Provide the (X, Y) coordinate of the cell's center where the given text is located.  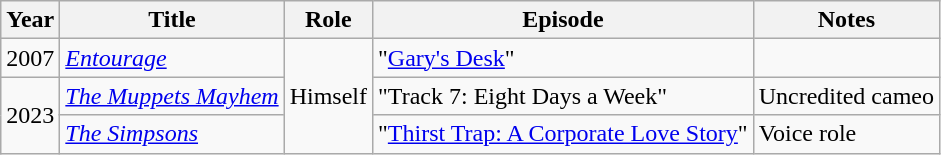
Uncredited cameo (846, 96)
"Track 7: Eight Days a Week" (564, 96)
The Muppets Mayhem (172, 96)
2007 (30, 58)
Episode (564, 20)
Voice role (846, 134)
Entourage (172, 58)
Title (172, 20)
Himself (328, 96)
Role (328, 20)
"Gary's Desk" (564, 58)
The Simpsons (172, 134)
Year (30, 20)
Notes (846, 20)
2023 (30, 115)
"Thirst Trap: A Corporate Love Story" (564, 134)
